Return [x, y] of the center of cell containing provided text 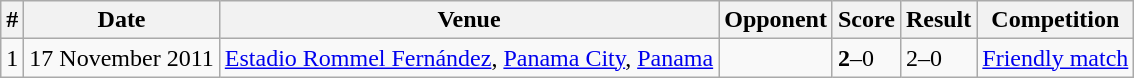
Opponent [776, 20]
Estadio Rommel Fernández, Panama City, Panama [468, 58]
Venue [468, 20]
Result [938, 20]
17 November 2011 [122, 58]
# [12, 20]
1 [12, 58]
Competition [1056, 20]
Date [122, 20]
Score [866, 20]
Friendly match [1056, 58]
